Extract the (X, Y) coordinate from the center of the cell holding the provided text.  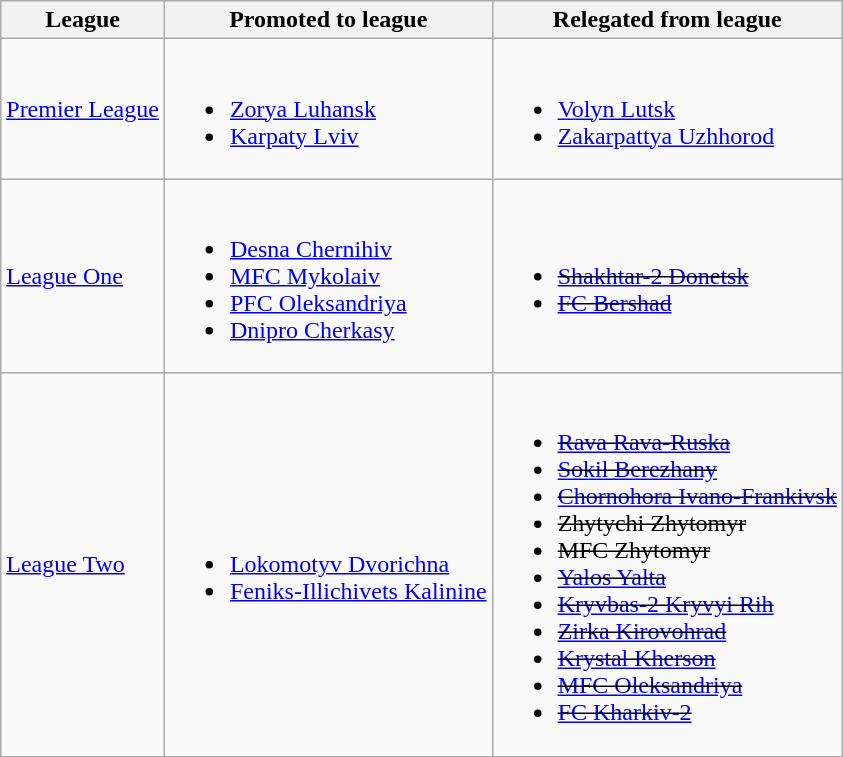
Relegated from league (667, 20)
League Two (83, 564)
Desna ChernihivMFC MykolaivPFC OleksandriyaDnipro Cherkasy (328, 276)
Premier League (83, 109)
Lokomotyv DvorichnaFeniks-Illichivets Kalinine (328, 564)
Promoted to league (328, 20)
Shakhtar-2 DonetskFC Bershad (667, 276)
League One (83, 276)
League (83, 20)
Volyn LutskZakarpattya Uzhhorod (667, 109)
Zorya LuhanskKarpaty Lviv (328, 109)
